Pinpoint the cell where the given text exists, returning its [X, Y] midpoint coordinate. 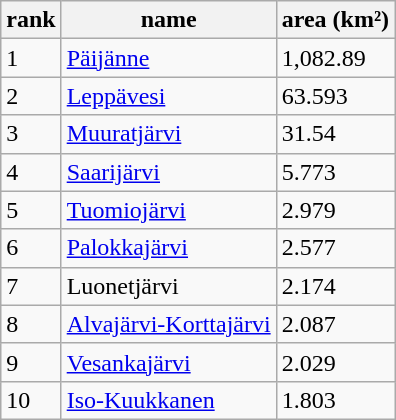
63.593 [335, 96]
1,082.89 [335, 58]
10 [31, 400]
2.087 [335, 324]
Vesankajärvi [168, 362]
6 [31, 248]
area (km²) [335, 20]
8 [31, 324]
2.029 [335, 362]
Päijänne [168, 58]
Leppävesi [168, 96]
Iso-Kuukkanen [168, 400]
1.803 [335, 400]
3 [31, 134]
Tuomiojärvi [168, 210]
5 [31, 210]
Luonetjärvi [168, 286]
2.174 [335, 286]
Alvajärvi-Korttajärvi [168, 324]
Palokkajärvi [168, 248]
name [168, 20]
rank [31, 20]
9 [31, 362]
31.54 [335, 134]
Muuratjärvi [168, 134]
Saarijärvi [168, 172]
4 [31, 172]
2 [31, 96]
5.773 [335, 172]
1 [31, 58]
7 [31, 286]
2.979 [335, 210]
2.577 [335, 248]
